For the text-containing cell, return its midpoint in (x, y) coordinate format. 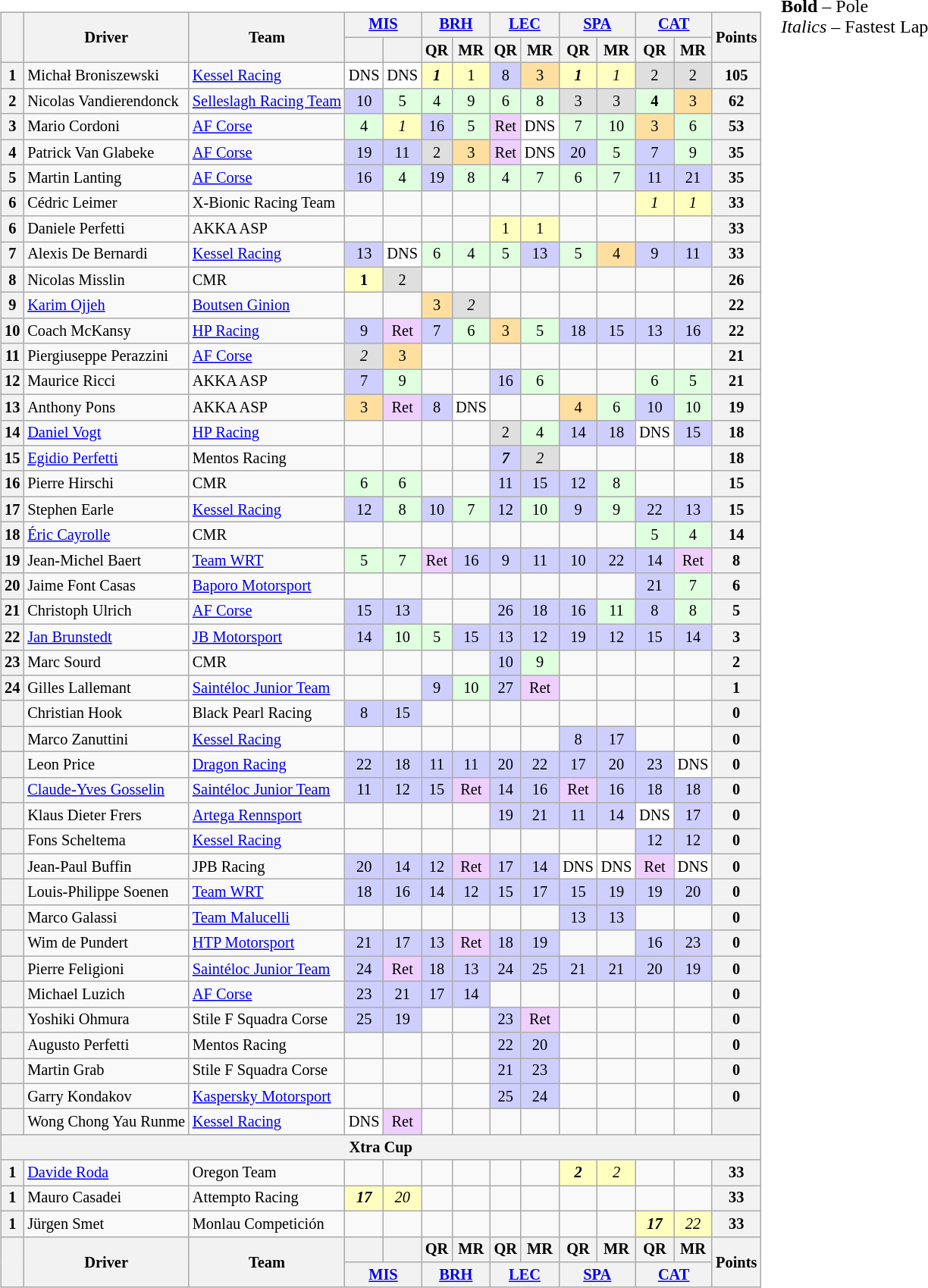
Xtra Cup (381, 1148)
Louis-Philippe Soenen (106, 892)
JPB Racing (267, 867)
Kaspersky Motorsport (267, 1096)
Black Pearl Racing (267, 713)
Oregon Team (267, 1173)
Pierre Feligioni (106, 969)
Martin Grab (106, 1071)
Garry Kondakov (106, 1096)
Marc Sourd (106, 663)
Fons Scheltema (106, 841)
HTP Motorsport (267, 943)
Marco Zanuttini (106, 739)
Nicolas Misslin (106, 280)
Gilles Lallemant (106, 688)
53 (736, 127)
Mauro Casadei (106, 1199)
JB Motorsport (267, 637)
Christoph Ulrich (106, 612)
Dragon Racing (267, 765)
Jean-Paul Buffin (106, 867)
Wong Chong Yau Runme (106, 1122)
Karim Ojjeh (106, 306)
Piergiuseppe Perazzini (106, 356)
X-Bionic Racing Team (267, 203)
Patrick Van Glabeke (106, 152)
62 (736, 102)
Stephen Earle (106, 509)
Michael Luzich (106, 995)
Daniel Vogt (106, 433)
Christian Hook (106, 713)
Claude-Yves Gosselin (106, 790)
Jan Brunstedt (106, 637)
Pierre Hirschi (106, 484)
Maurice Ricci (106, 382)
Klaus Dieter Frers (106, 816)
Anthony Pons (106, 407)
Mario Cordoni (106, 127)
Boutsen Ginion (267, 306)
Yoshiki Ohmura (106, 1020)
Daniele Perfetti (106, 229)
Nicolas Vandierendonck (106, 102)
Monlau Competición (267, 1224)
Michał Broniszewski (106, 76)
Jean-Michel Baert (106, 560)
Jaime Font Casas (106, 586)
Artega Rennsport (267, 816)
Leon Price (106, 765)
Alexis De Bernardi (106, 255)
Selleslagh Racing Team (267, 102)
Coach McKansy (106, 331)
Éric Cayrolle (106, 535)
Baporo Motorsport (267, 586)
Augusto Perfetti (106, 1045)
Egidio Perfetti (106, 459)
105 (736, 76)
Martin Lanting (106, 178)
Marco Galassi (106, 918)
Jürgen Smet (106, 1224)
27 (506, 688)
Team Malucelli (267, 918)
Attempto Racing (267, 1199)
Davide Roda (106, 1173)
Cédric Leimer (106, 203)
Wim de Pundert (106, 943)
